Capture the cell that displays the provided text and extract its (x, y) central coordinate. 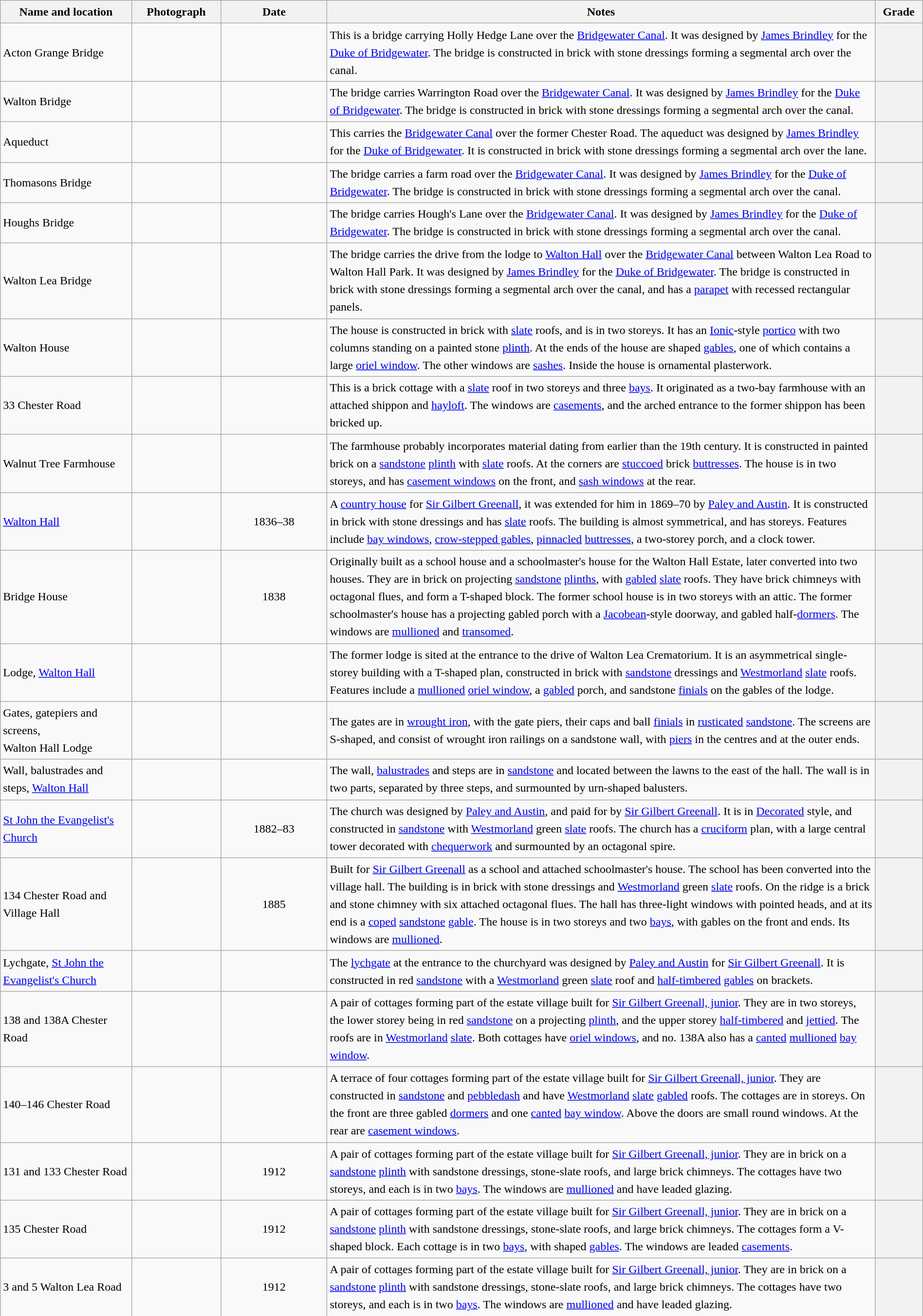
3 and 5 Walton Lea Road (66, 1287)
Lodge, Walton Hall (66, 673)
Walton House (66, 348)
Photograph (176, 12)
Wall, balustrades and steps, Walton Hall (66, 780)
Acton Grange Bridge (66, 53)
1885 (274, 905)
Walton Lea Bridge (66, 280)
Bridge House (66, 597)
Date (274, 12)
140–146 Chester Road (66, 1104)
Gates, gatepiers and screens,Walton Hall Lodge (66, 730)
Name and location (66, 12)
Thomasons Bridge (66, 182)
Lychgate, St John the Evangelist's Church (66, 971)
33 Chester Road (66, 405)
135 Chester Road (66, 1229)
Walton Bridge (66, 101)
131 and 133 Chester Road (66, 1171)
Grade (899, 12)
Walnut Tree Farmhouse (66, 463)
Notes (601, 12)
134 Chester Road and Village Hall (66, 905)
Aqueduct (66, 142)
1882–83 (274, 829)
St John the Evangelist's Church (66, 829)
Houghs Bridge (66, 223)
Walton Hall (66, 521)
1836–38 (274, 521)
138 and 138A Chester Road (66, 1029)
1838 (274, 597)
